Detect which cell encompasses the target text, then output its [x, y] center coordinate. 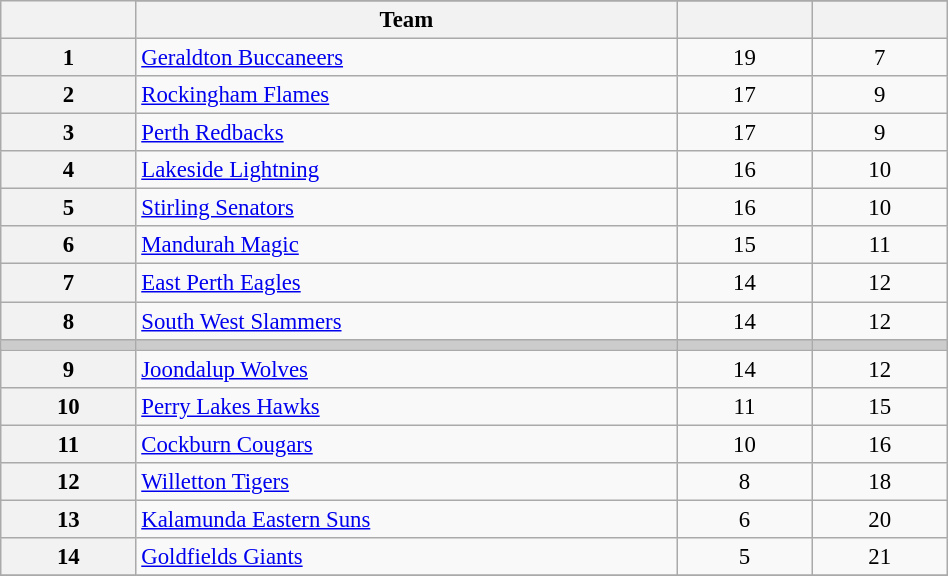
2 [68, 95]
Lakeside Lightning [406, 170]
18 [880, 482]
Team [406, 20]
Mandurah Magic [406, 245]
19 [744, 58]
1 [68, 58]
Rockingham Flames [406, 95]
Geraldton Buccaneers [406, 58]
South West Slammers [406, 321]
Joondalup Wolves [406, 369]
Kalamunda Eastern Suns [406, 519]
4 [68, 170]
Perry Lakes Hawks [406, 406]
Cockburn Cougars [406, 444]
Perth Redbacks [406, 133]
Stirling Senators [406, 208]
13 [68, 519]
20 [880, 519]
Willetton Tigers [406, 482]
East Perth Eagles [406, 283]
21 [880, 557]
Goldfields Giants [406, 557]
3 [68, 133]
